Identify which cell holds the provided text, then report its [x, y] central coordinate. 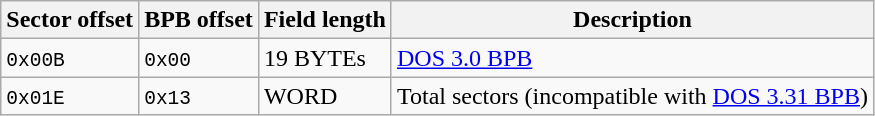
0x00 [199, 58]
19 BYTEs [324, 58]
0x01E [70, 96]
Sector offset [70, 20]
Description [632, 20]
Field length [324, 20]
BPB offset [199, 20]
Total sectors (incompatible with DOS 3.31 BPB) [632, 96]
0x00B [70, 58]
DOS 3.0 BPB [632, 58]
WORD [324, 96]
0x13 [199, 96]
